Return (x, y) of the center of cell containing provided text 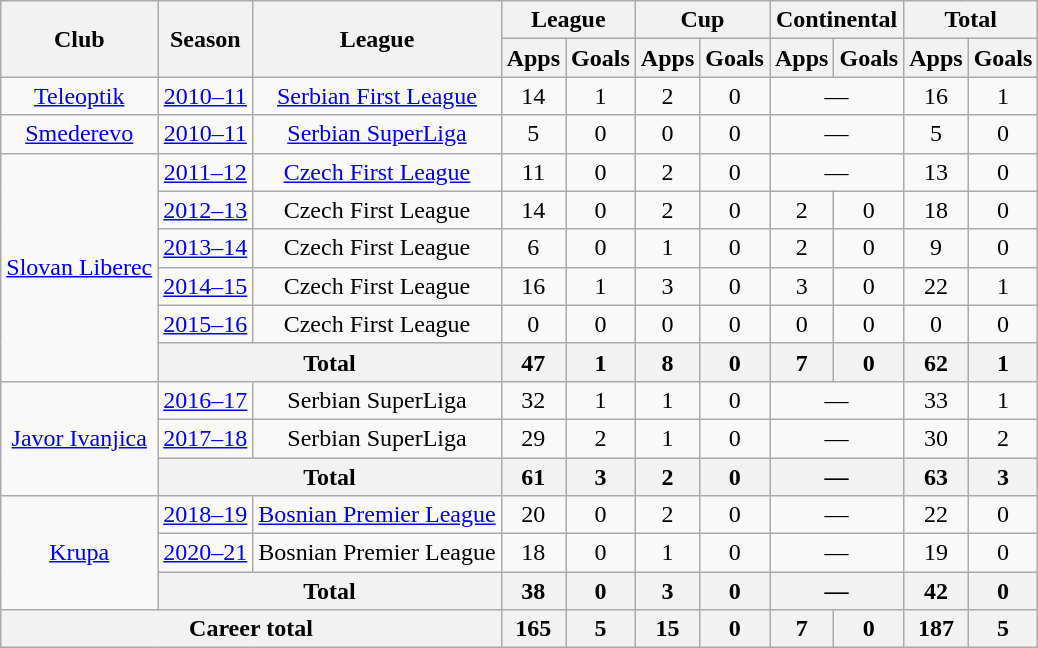
29 (533, 438)
Serbian First League (377, 96)
Slovan Liberec (80, 267)
42 (936, 591)
61 (533, 477)
2013–14 (206, 248)
19 (936, 553)
Season (206, 39)
6 (533, 248)
2017–18 (206, 438)
2018–19 (206, 515)
20 (533, 515)
15 (667, 629)
2020–21 (206, 553)
2011–12 (206, 172)
2015–16 (206, 324)
32 (533, 400)
187 (936, 629)
13 (936, 172)
Cup (702, 20)
Javor Ivanjica (80, 438)
2016–17 (206, 400)
9 (936, 248)
38 (533, 591)
2014–15 (206, 286)
2012–13 (206, 210)
Krupa (80, 553)
33 (936, 400)
63 (936, 477)
62 (936, 362)
Career total (251, 629)
Teleoptik (80, 96)
30 (936, 438)
165 (533, 629)
8 (667, 362)
Continental (837, 20)
47 (533, 362)
11 (533, 172)
Club (80, 39)
Smederevo (80, 134)
